Search for the cell housing the specified text and yield its [X, Y] center coordinate. 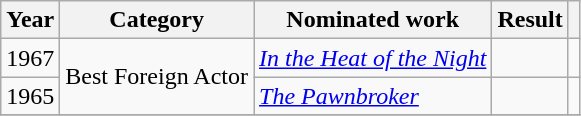
Category [157, 20]
In the Heat of the Night [373, 58]
Best Foreign Actor [157, 77]
Year [30, 20]
The Pawnbroker [373, 96]
Result [530, 20]
1967 [30, 58]
1965 [30, 96]
Nominated work [373, 20]
